Identify which cell holds the provided text, then report its [X, Y] central coordinate. 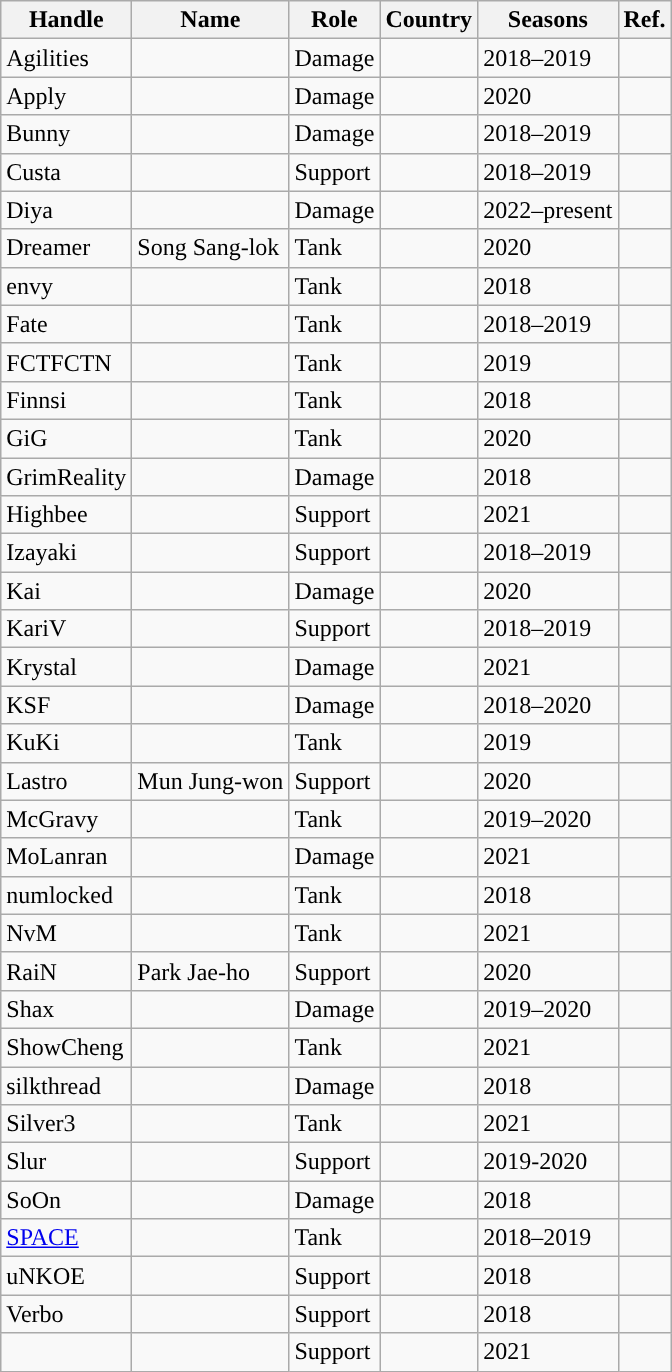
Silver3 [66, 1124]
McGravy [66, 819]
Diya [66, 210]
Highbee [66, 515]
Krystal [66, 667]
KuKi [66, 743]
Country [429, 20]
silkthread [66, 1085]
FCTFCTN [66, 362]
envy [66, 286]
GiG [66, 438]
Slur [66, 1162]
Name [210, 20]
SoOn [66, 1200]
Verbo [66, 1314]
Izayaki [66, 553]
MoLanran [66, 857]
ShowCheng [66, 1047]
Fate [66, 324]
Kai [66, 591]
Song Sang-lok [210, 248]
RaiN [66, 971]
GrimReality [66, 477]
Role [334, 20]
Finnsi [66, 400]
NvM [66, 933]
Dreamer [66, 248]
Shax [66, 1009]
numlocked [66, 895]
Handle [66, 20]
2019-2020 [548, 1162]
Custa [66, 172]
KariV [66, 629]
Lastro [66, 781]
Seasons [548, 20]
Park Jae-ho [210, 971]
2018–2020 [548, 705]
SPACE [66, 1238]
KSF [66, 705]
Apply [66, 96]
uNKOE [66, 1276]
2022–present [548, 210]
Bunny [66, 134]
Mun Jung-won [210, 781]
Agilities [66, 58]
Ref. [644, 20]
